Provide the (X, Y) coordinate of the cell's center where the given text is located.  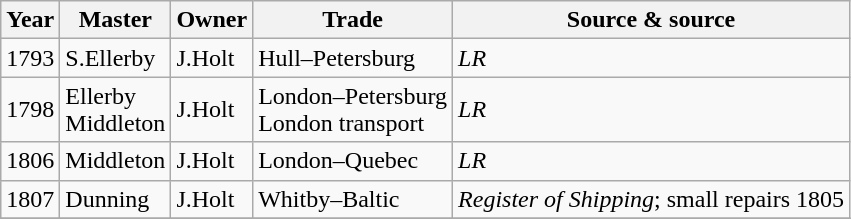
Whitby–Baltic (353, 199)
Middleton (116, 161)
Hull–Petersburg (353, 58)
London–Quebec (353, 161)
Source & source (652, 20)
Dunning (116, 199)
S.Ellerby (116, 58)
1806 (30, 161)
London–PetersburgLondon transport (353, 110)
Master (116, 20)
Year (30, 20)
Register of Shipping; small repairs 1805 (652, 199)
Owner (212, 20)
EllerbyMiddleton (116, 110)
1807 (30, 199)
1793 (30, 58)
1798 (30, 110)
Trade (353, 20)
